Search for the cell housing the specified text and yield its [x, y] center coordinate. 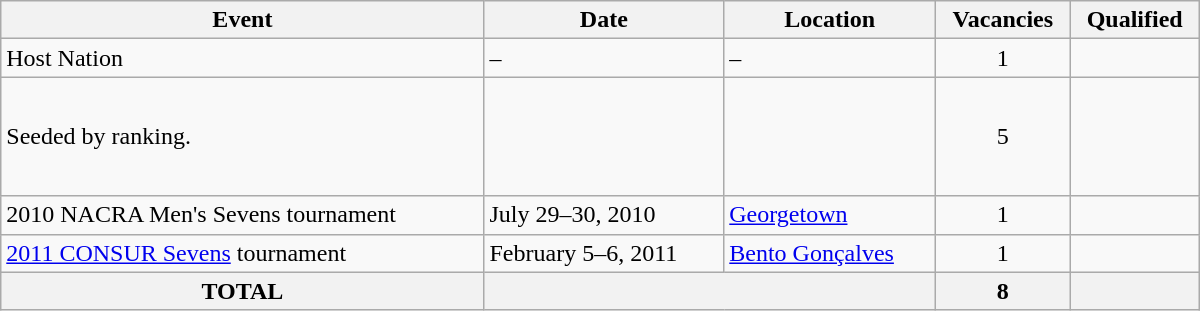
Bento Gonçalves [830, 253]
TOTAL [242, 291]
February 5–6, 2011 [604, 253]
Event [242, 20]
2011 CONSUR Sevens tournament [242, 253]
Seeded by ranking. [242, 136]
July 29–30, 2010 [604, 215]
Georgetown [830, 215]
Vacancies [1003, 20]
Qualified [1134, 20]
Date [604, 20]
Host Nation [242, 58]
8 [1003, 291]
2010 NACRA Men's Sevens tournament [242, 215]
5 [1003, 136]
Location [830, 20]
